Determine the (X, Y) coordinate at the center of the cell enclosing the given text.  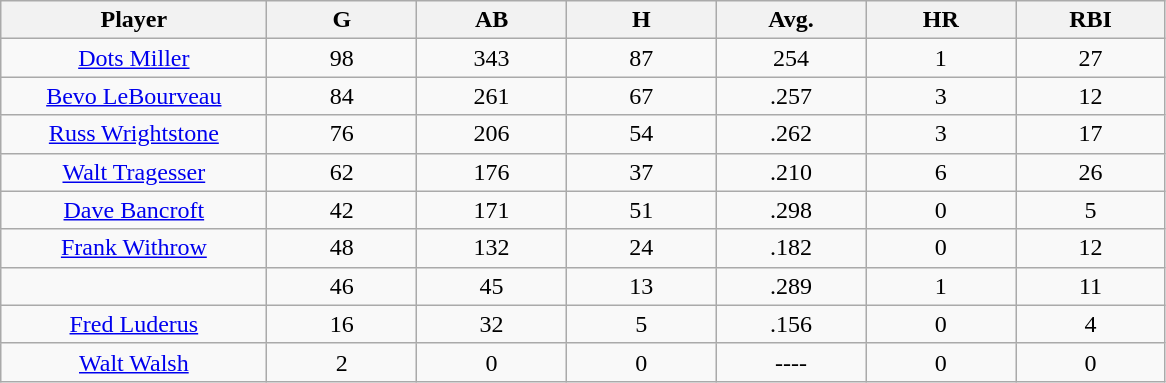
176 (492, 172)
261 (492, 96)
Walt Walsh (134, 362)
.298 (791, 210)
24 (641, 248)
16 (342, 324)
343 (492, 58)
98 (342, 58)
254 (791, 58)
46 (342, 286)
76 (342, 134)
27 (1091, 58)
54 (641, 134)
Russ Wrightstone (134, 134)
4 (1091, 324)
.262 (791, 134)
51 (641, 210)
G (342, 20)
H (641, 20)
37 (641, 172)
132 (492, 248)
.257 (791, 96)
17 (1091, 134)
26 (1091, 172)
84 (342, 96)
13 (641, 286)
Fred Luderus (134, 324)
6 (941, 172)
Player (134, 20)
45 (492, 286)
67 (641, 96)
HR (941, 20)
Avg. (791, 20)
32 (492, 324)
Dots Miller (134, 58)
171 (492, 210)
Bevo LeBourveau (134, 96)
Walt Tragesser (134, 172)
RBI (1091, 20)
206 (492, 134)
Dave Bancroft (134, 210)
.156 (791, 324)
11 (1091, 286)
.289 (791, 286)
62 (342, 172)
.210 (791, 172)
AB (492, 20)
2 (342, 362)
48 (342, 248)
87 (641, 58)
42 (342, 210)
.182 (791, 248)
---- (791, 362)
Frank Withrow (134, 248)
